Detect which cell encompasses the target text, then output its [X, Y] center coordinate. 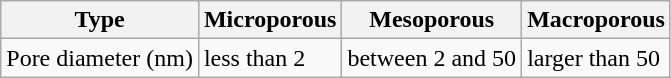
larger than 50 [596, 58]
Macroporous [596, 20]
Type [100, 20]
Microporous [270, 20]
Pore diameter (nm) [100, 58]
Mesoporous [432, 20]
between 2 and 50 [432, 58]
less than 2 [270, 58]
